From the cell containing the given text, extract its center point as [x, y] coordinate. 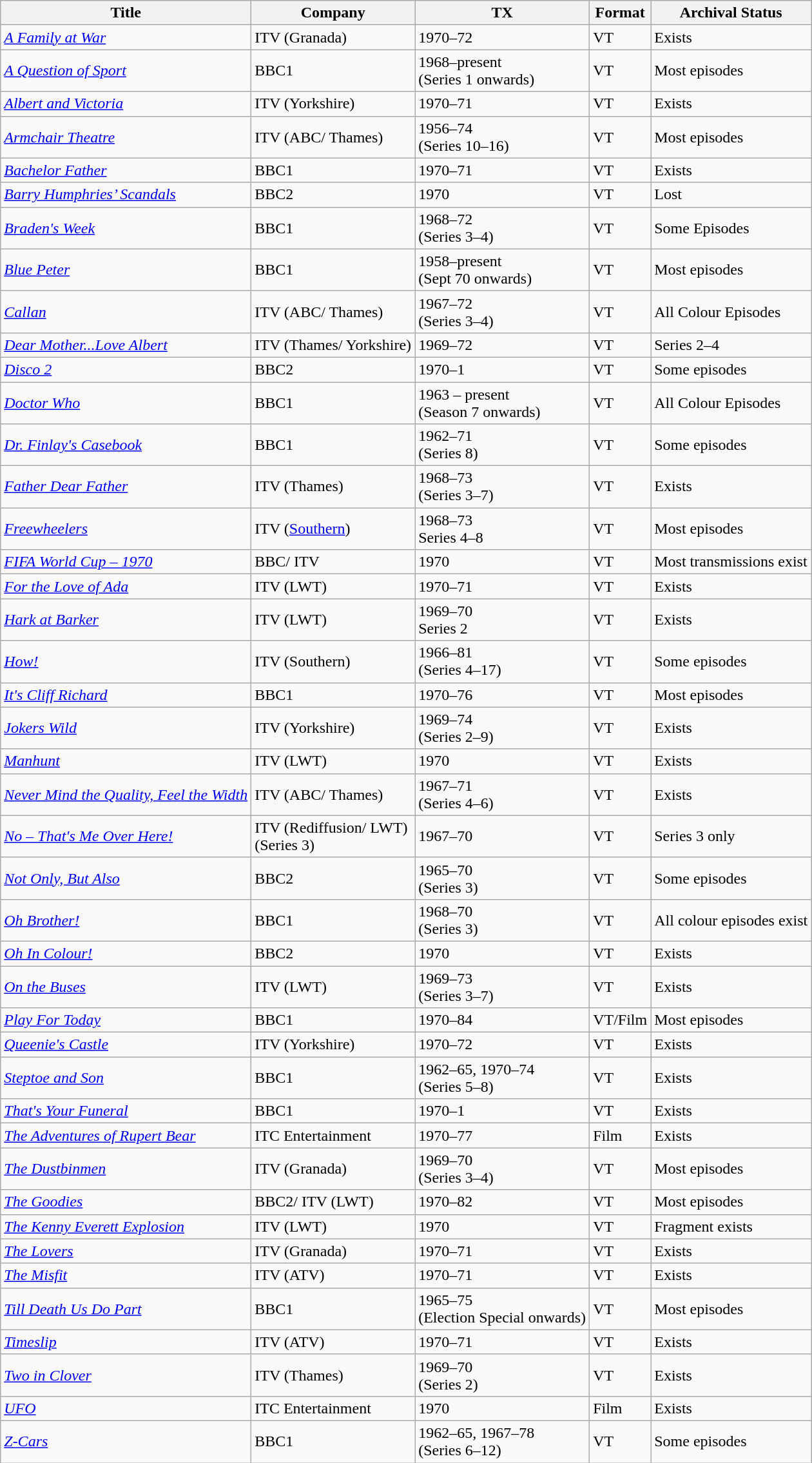
BBC2/ ITV (LWT) [333, 1202]
1968–73Series 4–8 [503, 528]
Steptoe and Son [126, 1078]
Dr. Finlay's Casebook [126, 445]
How! [126, 661]
The Kenny Everett Explosion [126, 1226]
Never Mind the Quality, Feel the Width [126, 794]
1968–present(Series 1 onwards) [503, 71]
That's Your Funeral [126, 1111]
Barry Humphries’ Scandals [126, 195]
Doctor Who [126, 402]
Z-Cars [126, 1441]
Manhunt [126, 761]
Blue Peter [126, 269]
1970–82 [503, 1202]
Series 2–4 [731, 345]
The Misfit [126, 1275]
FIFA World Cup – 1970 [126, 562]
Queenie's Castle [126, 1045]
The Lovers [126, 1251]
Title [126, 13]
A Family at War [126, 37]
1970–84 [503, 1020]
Callan [126, 312]
VT/Film [620, 1020]
1967–71(Series 4–6) [503, 794]
TX [503, 13]
1969–70(Series 3–4) [503, 1169]
Dear Mother...Love Albert [126, 345]
Format [620, 13]
Hark at Barker [126, 620]
Albert and Victoria [126, 104]
All colour episodes exist [731, 920]
Oh In Colour! [126, 953]
1969–72 [503, 345]
1962–65, 1970–74(Series 5–8) [503, 1078]
1962–65, 1967–78(Series 6–12) [503, 1441]
ITV (Thames/ Yorkshire) [333, 345]
1962–71(Series 8) [503, 445]
UFO [126, 1408]
No – That's Me Over Here! [126, 837]
It's Cliff Richard [126, 695]
1968–70(Series 3) [503, 920]
1970–77 [503, 1136]
1969–74(Series 2–9) [503, 728]
For the Love of Ada [126, 586]
On the Buses [126, 986]
Two in Clover [126, 1375]
Most transmissions exist [731, 562]
1965–70(Series 3) [503, 878]
1968–72(Series 3–4) [503, 228]
Timeslip [126, 1342]
Archival Status [731, 13]
1969–70(Series 2) [503, 1375]
1956–74(Series 10–16) [503, 137]
Some Episodes [731, 228]
Series 3 only [731, 837]
1963 – present(Season 7 onwards) [503, 402]
1969–73(Series 3–7) [503, 986]
The Dustbinmen [126, 1169]
Oh Brother! [126, 920]
ITV (Rediffusion/ LWT)(Series 3) [333, 837]
Freewheelers [126, 528]
1958–present(Sept 70 onwards) [503, 269]
Braden's Week [126, 228]
1968–73(Series 3–7) [503, 487]
Bachelor Father [126, 170]
Not Only, But Also [126, 878]
Lost [731, 195]
Disco 2 [126, 369]
A Question of Sport [126, 71]
Jokers Wild [126, 728]
Fragment exists [731, 1226]
1966–81(Series 4–17) [503, 661]
BBC/ ITV [333, 562]
The Goodies [126, 1202]
Till Death Us Do Part [126, 1308]
Armchair Theatre [126, 137]
1967–70 [503, 837]
1970–76 [503, 695]
Father Dear Father [126, 487]
Play For Today [126, 1020]
1967–72(Series 3–4) [503, 312]
1969–70Series 2 [503, 620]
The Adventures of Rupert Bear [126, 1136]
Company [333, 13]
1965–75(Election Special onwards) [503, 1308]
